Extract the [x, y] coordinate from the center of the cell holding the provided text.  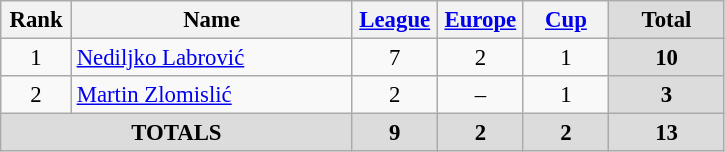
Name [212, 20]
Cup [566, 20]
Martin Zlomislić [212, 95]
3 [667, 95]
10 [667, 58]
Nediljko Labrović [212, 58]
TOTALS [176, 133]
Total [667, 20]
Rank [36, 20]
9 [395, 133]
– [481, 95]
7 [395, 58]
League [395, 20]
13 [667, 133]
Europe [481, 20]
